Locate the cell with the specified text and output its (x, y) center coordinate. 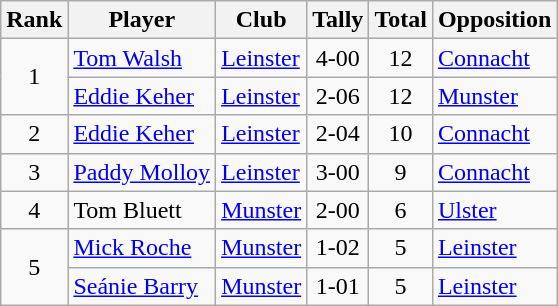
4 (34, 210)
Club (262, 20)
6 (401, 210)
2 (34, 134)
1-01 (338, 286)
Ulster (494, 210)
1 (34, 77)
Tally (338, 20)
Tom Walsh (142, 58)
4-00 (338, 58)
Rank (34, 20)
9 (401, 172)
Paddy Molloy (142, 172)
2-06 (338, 96)
3-00 (338, 172)
Mick Roche (142, 248)
Tom Bluett (142, 210)
Seánie Barry (142, 286)
1-02 (338, 248)
2-00 (338, 210)
10 (401, 134)
3 (34, 172)
Opposition (494, 20)
Player (142, 20)
Total (401, 20)
2-04 (338, 134)
